Identify which cell holds the provided text, then report its [x, y] central coordinate. 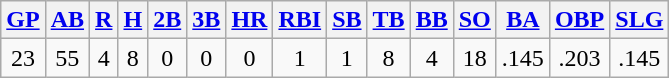
SLG [640, 20]
55 [67, 58]
RBI [300, 20]
BB [432, 20]
3B [206, 20]
AB [67, 20]
2B [168, 20]
23 [23, 58]
GP [23, 20]
R [104, 20]
HR [250, 20]
H [133, 20]
.203 [579, 58]
18 [474, 58]
TB [388, 20]
BA [522, 20]
OBP [579, 20]
SB [347, 20]
SO [474, 20]
